Search for the cell housing the specified text and yield its [X, Y] center coordinate. 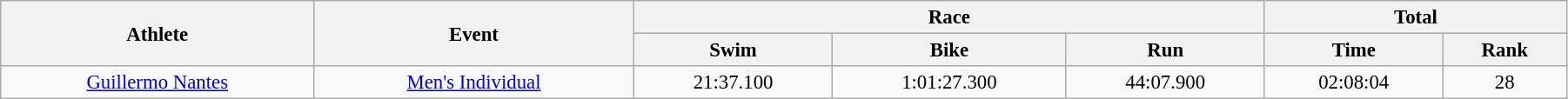
Men's Individual [474, 82]
02:08:04 [1354, 82]
Race [948, 17]
21:37.100 [733, 82]
Rank [1504, 50]
Run [1166, 50]
Time [1354, 50]
Total [1415, 17]
Guillermo Nantes [157, 82]
1:01:27.300 [949, 82]
Swim [733, 50]
Event [474, 33]
44:07.900 [1166, 82]
28 [1504, 82]
Athlete [157, 33]
Bike [949, 50]
